Pinpoint the cell where the given text exists, returning its (X, Y) midpoint coordinate. 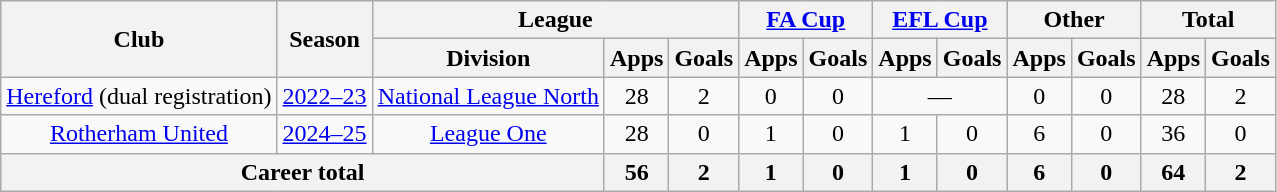
Career total (303, 172)
Club (139, 39)
League (555, 20)
36 (1173, 134)
Total (1208, 20)
64 (1173, 172)
League One (488, 134)
2022–23 (324, 96)
— (940, 96)
56 (636, 172)
FA Cup (806, 20)
Rotherham United (139, 134)
2024–25 (324, 134)
EFL Cup (940, 20)
Hereford (dual registration) (139, 96)
Season (324, 39)
National League North (488, 96)
Other (1074, 20)
Division (488, 58)
